Output the [x, y] coordinate of the center of the cell containing the given text.  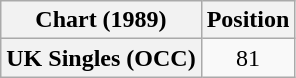
Position [248, 20]
UK Singles (OCC) [101, 58]
Chart (1989) [101, 20]
81 [248, 58]
